For the text-containing cell, return its midpoint in [X, Y] coordinate format. 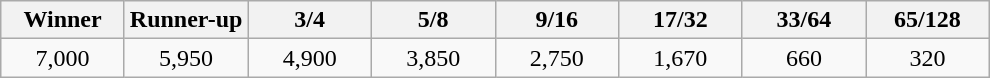
7,000 [63, 58]
5,950 [186, 58]
320 [928, 58]
65/128 [928, 20]
2,750 [557, 58]
Winner [63, 20]
5/8 [433, 20]
3/4 [310, 20]
17/32 [681, 20]
33/64 [804, 20]
3,850 [433, 58]
Runner-up [186, 20]
4,900 [310, 58]
9/16 [557, 20]
1,670 [681, 58]
660 [804, 58]
